Identify which cell holds the provided text, then report its [X, Y] central coordinate. 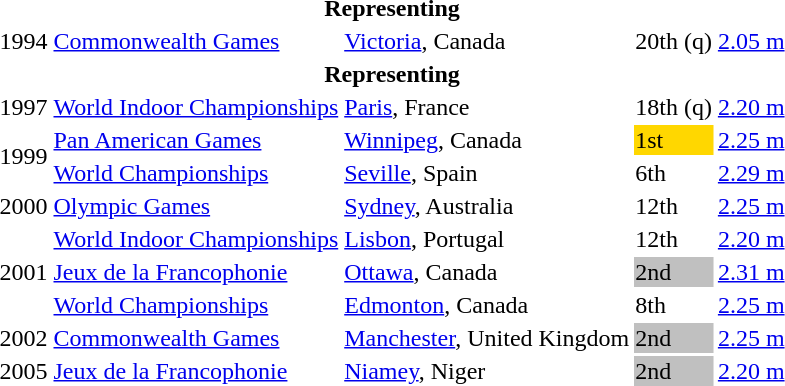
8th [674, 305]
Edmonton, Canada [487, 305]
20th (q) [674, 41]
6th [674, 173]
Winnipeg, Canada [487, 140]
Olympic Games [196, 206]
18th (q) [674, 107]
Sydney, Australia [487, 206]
Niamey, Niger [487, 371]
Manchester, United Kingdom [487, 338]
Seville, Spain [487, 173]
Lisbon, Portugal [487, 239]
Victoria, Canada [487, 41]
Ottawa, Canada [487, 272]
1st [674, 140]
Paris, France [487, 107]
Pan American Games [196, 140]
